Determine the (X, Y) coordinate at the center of the cell enclosing the given text.  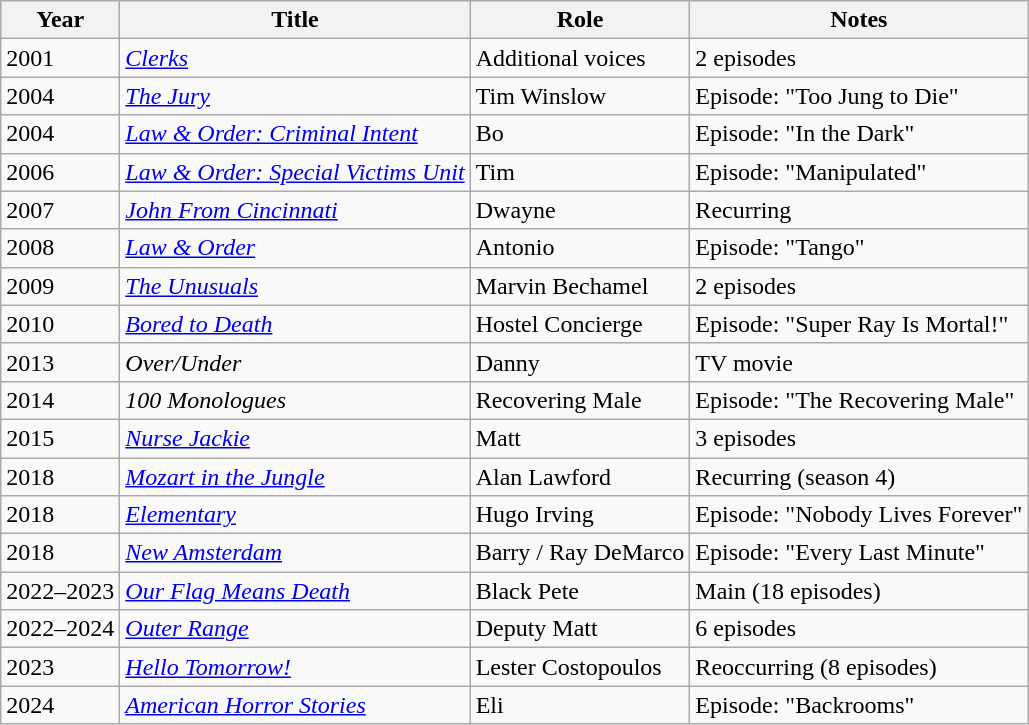
Alan Lawford (580, 477)
2008 (60, 248)
Recovering Male (580, 400)
Over/Under (295, 362)
2006 (60, 172)
Mozart in the Jungle (295, 477)
American Horror Stories (295, 705)
Tim (580, 172)
New Amsterdam (295, 553)
Episode: "Too Jung to Die" (859, 96)
Episode: "Nobody Lives Forever" (859, 515)
Matt (580, 438)
Nurse Jackie (295, 438)
2015 (60, 438)
Dwayne (580, 210)
Year (60, 20)
Clerks (295, 58)
Outer Range (295, 629)
John From Cincinnati (295, 210)
Episode: "The Recovering Male" (859, 400)
Notes (859, 20)
Recurring (season 4) (859, 477)
2022–2024 (60, 629)
Barry / Ray DeMarco (580, 553)
2001 (60, 58)
Eli (580, 705)
2009 (60, 286)
Additional voices (580, 58)
Black Pete (580, 591)
Hello Tomorrow! (295, 667)
Episode: "In the Dark" (859, 134)
2023 (60, 667)
Role (580, 20)
Elementary (295, 515)
Marvin Bechamel (580, 286)
Law & Order: Special Victims Unit (295, 172)
2014 (60, 400)
3 episodes (859, 438)
Our Flag Means Death (295, 591)
Episode: "Tango" (859, 248)
Law & Order: Criminal Intent (295, 134)
Bo (580, 134)
Danny (580, 362)
6 episodes (859, 629)
Reoccurring (8 episodes) (859, 667)
Episode: "Super Ray Is Mortal!" (859, 324)
Episode: "Every Last Minute" (859, 553)
Lester Costopoulos (580, 667)
Antonio (580, 248)
2010 (60, 324)
Recurring (859, 210)
The Unusuals (295, 286)
2022–2023 (60, 591)
2024 (60, 705)
Bored to Death (295, 324)
Hostel Concierge (580, 324)
2013 (60, 362)
TV movie (859, 362)
2007 (60, 210)
Hugo Irving (580, 515)
Episode: "Manipulated" (859, 172)
Episode: "Backrooms" (859, 705)
The Jury (295, 96)
Law & Order (295, 248)
Deputy Matt (580, 629)
100 Monologues (295, 400)
Tim Winslow (580, 96)
Title (295, 20)
Main (18 episodes) (859, 591)
